Find where the given text appears and provide that cell's center as [x, y] coordinate. 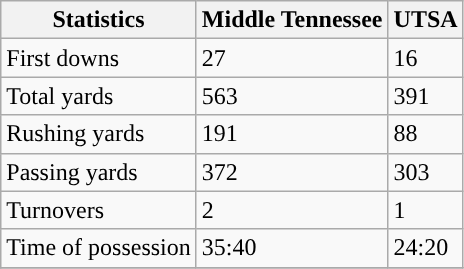
2 [292, 210]
Middle Tennessee [292, 20]
372 [292, 172]
24:20 [426, 248]
303 [426, 172]
16 [426, 58]
27 [292, 58]
Time of possession [99, 248]
Rushing yards [99, 134]
563 [292, 96]
88 [426, 134]
1 [426, 210]
UTSA [426, 20]
391 [426, 96]
Total yards [99, 96]
35:40 [292, 248]
Statistics [99, 20]
191 [292, 134]
First downs [99, 58]
Turnovers [99, 210]
Passing yards [99, 172]
